Scan for the cell matching the given text and deliver its [X, Y] coordinate at center. 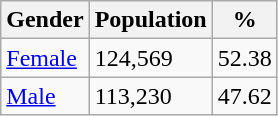
47.62 [244, 96]
% [244, 20]
Female [45, 58]
Population [150, 20]
52.38 [244, 58]
Male [45, 96]
Gender [45, 20]
124,569 [150, 58]
113,230 [150, 96]
